Determine the [X, Y] coordinate at the center of the cell enclosing the given text.  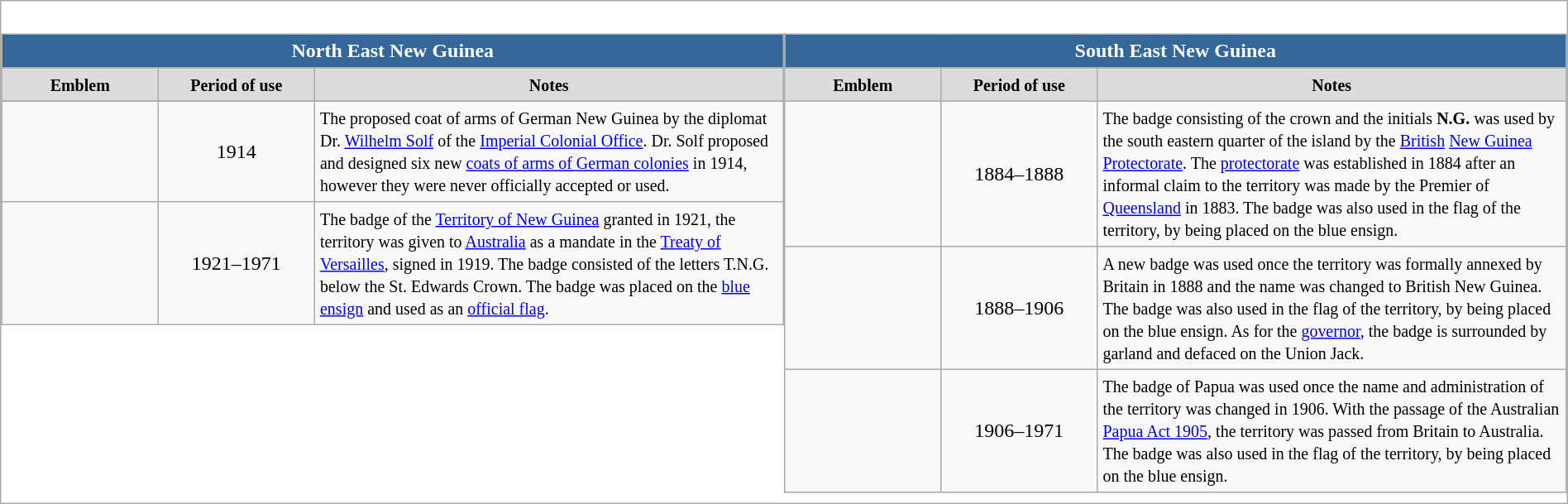
South East New Guinea [1176, 50]
1914 [237, 151]
1921–1971 [237, 263]
North East New Guinea [392, 50]
1888–1906 [1019, 308]
1906–1971 [1019, 430]
1884–1888 [1019, 174]
